Pinpoint the cell where the given text exists, returning its [X, Y] midpoint coordinate. 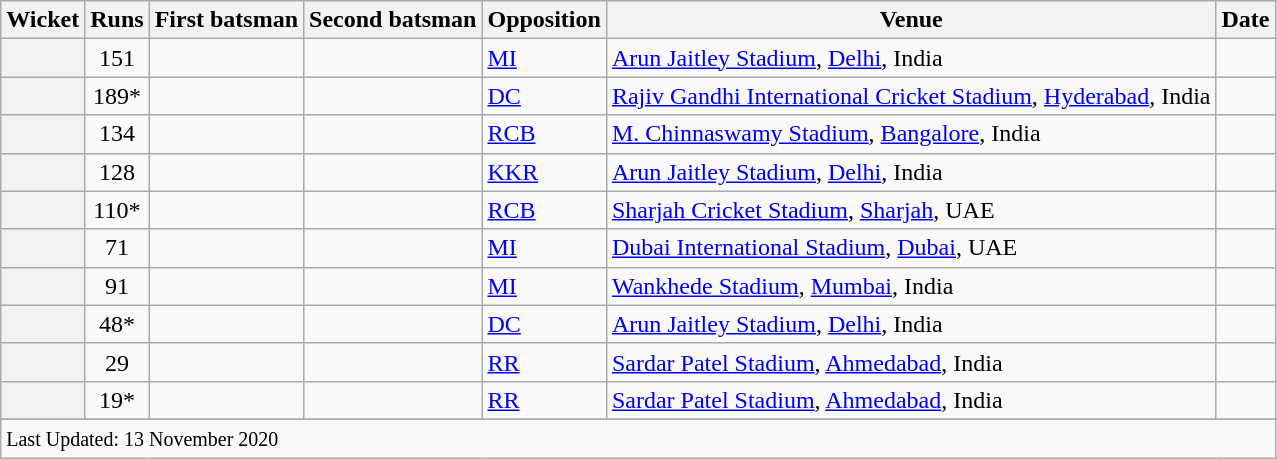
Last Updated: 13 November 2020 [638, 438]
128 [117, 172]
71 [117, 248]
Venue [911, 20]
48* [117, 324]
Runs [117, 20]
M. Chinnaswamy Stadium, Bangalore, India [911, 134]
189* [117, 96]
First batsman [226, 20]
91 [117, 286]
Wankhede Stadium, Mumbai, India [911, 286]
134 [117, 134]
Opposition [544, 20]
29 [117, 362]
Second batsman [393, 20]
Dubai International Stadium, Dubai, UAE [911, 248]
Sharjah Cricket Stadium, Sharjah, UAE [911, 210]
KKR [544, 172]
19* [117, 400]
110* [117, 210]
Wicket [43, 20]
Date [1246, 20]
151 [117, 58]
Rajiv Gandhi International Cricket Stadium, Hyderabad, India [911, 96]
